Scan for the cell matching the given text and deliver its (x, y) coordinate at center. 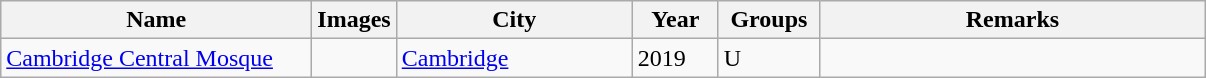
U (768, 58)
Year (675, 20)
Images (354, 20)
2019 (675, 58)
Groups (768, 20)
Remarks (1012, 20)
City (514, 20)
Name (156, 20)
Cambridge (514, 58)
Cambridge Central Mosque (156, 58)
